Scan for the cell matching the given text and deliver its [x, y] coordinate at center. 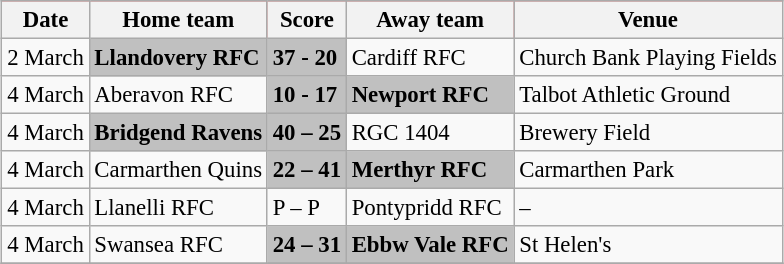
Llanelli RFC [178, 208]
Church Bank Playing Fields [648, 57]
24 – 31 [306, 245]
St Helen's [648, 245]
37 - 20 [306, 57]
RGC 1404 [430, 133]
Cardiff RFC [430, 57]
Pontypridd RFC [430, 208]
Talbot Athletic Ground [648, 95]
22 – 41 [306, 170]
Llandovery RFC [178, 57]
Ebbw Vale RFC [430, 245]
Swansea RFC [178, 245]
Venue [648, 20]
40 – 25 [306, 133]
Home team [178, 20]
Date [46, 20]
Score [306, 20]
2 March [46, 57]
Away team [430, 20]
Newport RFC [430, 95]
Brewery Field [648, 133]
Merthyr RFC [430, 170]
10 - 17 [306, 95]
Carmarthen Quins [178, 170]
Carmarthen Park [648, 170]
Aberavon RFC [178, 95]
– [648, 208]
P – P [306, 208]
Bridgend Ravens [178, 133]
